Output the (x, y) coordinate of the center of the cell containing the given text.  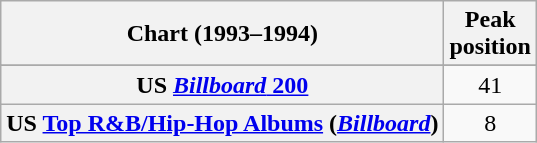
Peakposition (490, 34)
US Top R&B/Hip-Hop Albums (Billboard) (222, 123)
41 (490, 85)
US Billboard 200 (222, 85)
Chart (1993–1994) (222, 34)
8 (490, 123)
